Find where the given text appears and provide that cell's center as (X, Y) coordinate. 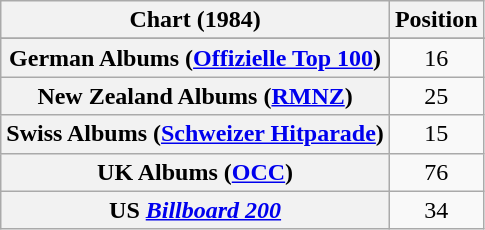
76 (436, 172)
Chart (1984) (196, 20)
New Zealand Albums (RMNZ) (196, 96)
34 (436, 210)
Position (436, 20)
German Albums (Offizielle Top 100) (196, 58)
Swiss Albums (Schweizer Hitparade) (196, 134)
16 (436, 58)
US Billboard 200 (196, 210)
15 (436, 134)
UK Albums (OCC) (196, 172)
25 (436, 96)
